Pinpoint the cell where the given text exists, returning its (X, Y) midpoint coordinate. 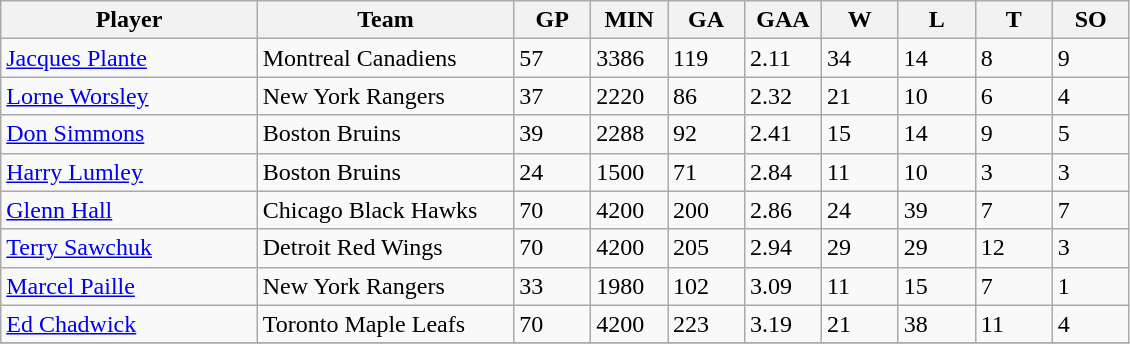
86 (706, 96)
Glenn Hall (129, 210)
37 (552, 96)
1 (1090, 286)
Team (385, 20)
Chicago Black Hawks (385, 210)
33 (552, 286)
205 (706, 248)
2.84 (782, 172)
L (936, 20)
3.09 (782, 286)
34 (860, 58)
W (860, 20)
Ed Chadwick (129, 324)
2.41 (782, 134)
2.94 (782, 248)
200 (706, 210)
2220 (630, 96)
6 (1014, 96)
Lorne Worsley (129, 96)
Toronto Maple Leafs (385, 324)
3386 (630, 58)
71 (706, 172)
T (1014, 20)
MIN (630, 20)
2.86 (782, 210)
2.11 (782, 58)
1500 (630, 172)
102 (706, 286)
Marcel Paille (129, 286)
2288 (630, 134)
119 (706, 58)
GA (706, 20)
Terry Sawchuk (129, 248)
223 (706, 324)
SO (1090, 20)
8 (1014, 58)
1980 (630, 286)
3.19 (782, 324)
12 (1014, 248)
GAA (782, 20)
Detroit Red Wings (385, 248)
2.32 (782, 96)
Harry Lumley (129, 172)
GP (552, 20)
38 (936, 324)
Don Simmons (129, 134)
57 (552, 58)
92 (706, 134)
5 (1090, 134)
Jacques Plante (129, 58)
Montreal Canadiens (385, 58)
Player (129, 20)
